Capture the cell that displays the provided text and extract its (X, Y) central coordinate. 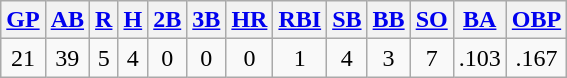
1 (300, 58)
7 (432, 58)
5 (104, 58)
GP (23, 20)
BA (480, 20)
OBP (536, 20)
BB (388, 20)
2B (168, 20)
SO (432, 20)
.103 (480, 58)
21 (23, 58)
.167 (536, 58)
SB (347, 20)
H (133, 20)
AB (67, 20)
RBI (300, 20)
3B (206, 20)
39 (67, 58)
HR (250, 20)
R (104, 20)
3 (388, 58)
